Identify which cell holds the provided text, then report its (X, Y) central coordinate. 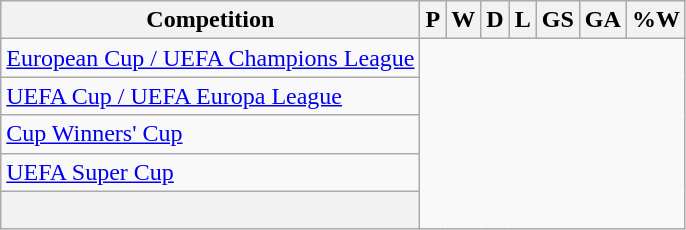
W (464, 20)
UEFA Cup / UEFA Europa League (210, 96)
GS (558, 20)
UEFA Super Cup (210, 172)
European Cup / UEFA Champions League (210, 58)
%W (656, 20)
L (522, 20)
Cup Winners' Cup (210, 134)
D (495, 20)
P (433, 20)
GA (602, 20)
Competition (210, 20)
